Output the [X, Y] coordinate of the center of the cell containing the given text.  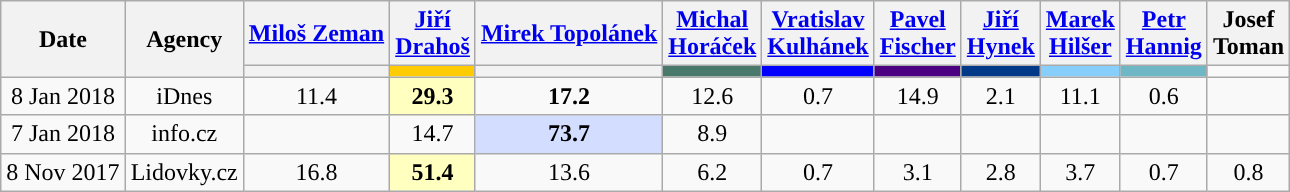
6.2 [712, 172]
0.6 [1164, 96]
2.8 [1000, 172]
2.1 [1000, 96]
Miloš Zeman [316, 34]
Date [63, 39]
3.7 [1080, 172]
17.2 [568, 96]
16.8 [316, 172]
Agency [184, 39]
7 Jan 2018 [63, 134]
Michal Horáček [712, 34]
14.7 [433, 134]
11.4 [316, 96]
Vratislav Kulhánek [818, 34]
Pavel Fischer [918, 34]
Marek Hilšer [1080, 34]
8 Nov 2017 [63, 172]
13.6 [568, 172]
29.3 [433, 96]
Josef Toman [1248, 34]
8 Jan 2018 [63, 96]
8.9 [712, 134]
Jiří Drahoš [433, 34]
14.9 [918, 96]
11.1 [1080, 96]
Petr Hannig [1164, 34]
0.8 [1248, 172]
iDnes [184, 96]
51.4 [433, 172]
12.6 [712, 96]
Lidovky.cz [184, 172]
info.cz [184, 134]
Jiří Hynek [1000, 34]
3.1 [918, 172]
73.7 [568, 134]
Mirek Topolánek [568, 34]
